Find where the given text appears and provide that cell's center as (X, Y) coordinate. 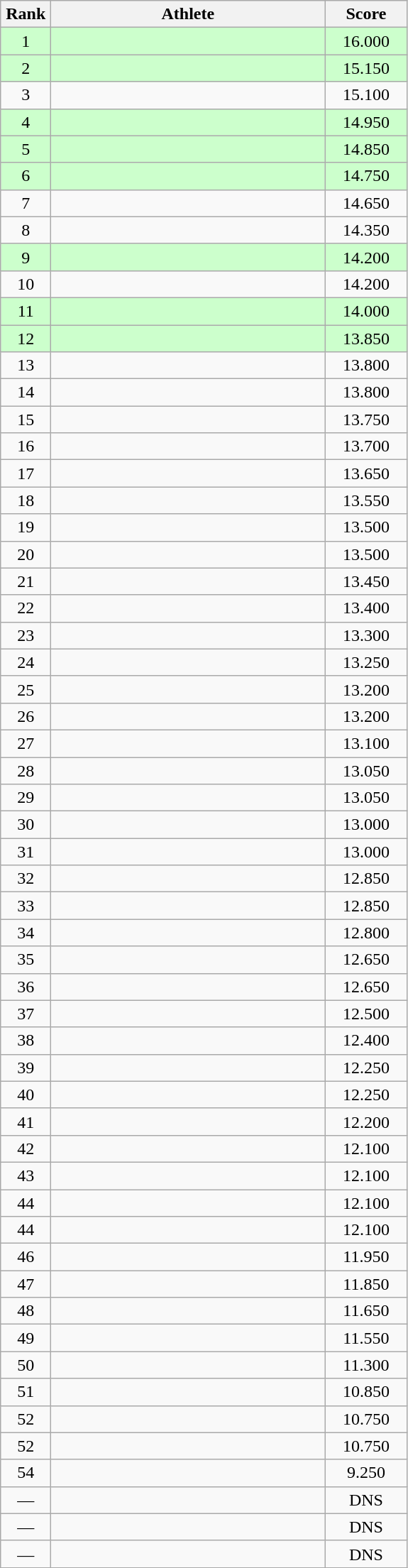
Score (366, 14)
10 (26, 284)
46 (26, 1257)
11.850 (366, 1284)
40 (26, 1095)
13.650 (366, 473)
14.750 (366, 176)
36 (26, 987)
28 (26, 770)
48 (26, 1311)
18 (26, 500)
Rank (26, 14)
13.450 (366, 581)
15.100 (366, 95)
11.650 (366, 1311)
13.300 (366, 635)
13.400 (366, 608)
41 (26, 1122)
14.650 (366, 203)
23 (26, 635)
22 (26, 608)
9.250 (366, 1473)
54 (26, 1473)
1 (26, 41)
15 (26, 420)
2 (26, 68)
30 (26, 825)
32 (26, 879)
13.850 (366, 339)
16 (26, 446)
3 (26, 95)
33 (26, 906)
13.100 (366, 743)
12.400 (366, 1041)
37 (26, 1014)
11 (26, 311)
49 (26, 1338)
14 (26, 393)
7 (26, 203)
12.500 (366, 1014)
19 (26, 527)
47 (26, 1284)
42 (26, 1148)
5 (26, 149)
11.300 (366, 1365)
4 (26, 122)
14.850 (366, 149)
34 (26, 933)
24 (26, 662)
13.250 (366, 662)
13.550 (366, 500)
12.200 (366, 1122)
39 (26, 1068)
12 (26, 339)
9 (26, 257)
13.700 (366, 446)
11.550 (366, 1338)
26 (26, 716)
27 (26, 743)
17 (26, 473)
13.750 (366, 420)
13 (26, 366)
20 (26, 554)
16.000 (366, 41)
38 (26, 1041)
50 (26, 1365)
14.950 (366, 122)
14.000 (366, 311)
6 (26, 176)
43 (26, 1175)
29 (26, 798)
14.350 (366, 230)
Athlete (188, 14)
15.150 (366, 68)
51 (26, 1392)
25 (26, 689)
8 (26, 230)
10.850 (366, 1392)
12.800 (366, 933)
21 (26, 581)
35 (26, 960)
11.950 (366, 1257)
31 (26, 852)
